Scan for the cell matching the given text and deliver its [X, Y] coordinate at center. 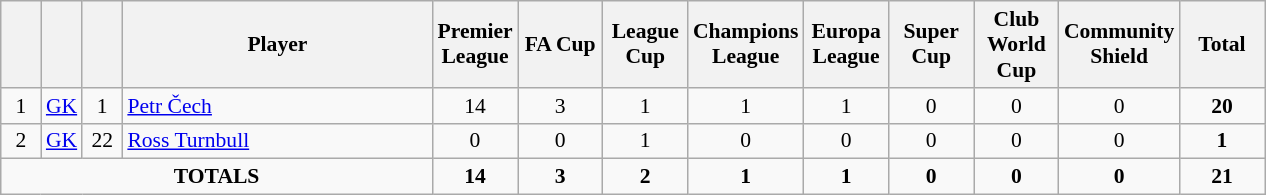
TOTALS [217, 177]
22 [102, 141]
Ross Turnbull [277, 141]
Total [1222, 44]
Europa League [846, 44]
21 [1222, 177]
Community Shield [1119, 44]
Club World Cup [1016, 44]
Super Cup [932, 44]
Player [277, 44]
FA Cup [560, 44]
League Cup [646, 44]
20 [1222, 106]
Champions League [746, 44]
Petr Čech [277, 106]
Premier League [474, 44]
